Return (x, y) of the center of cell containing provided text 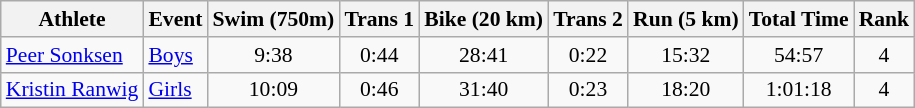
Peer Sonksen (72, 55)
54:57 (799, 55)
Bike (20 km) (484, 19)
Girls (175, 90)
31:40 (484, 90)
10:09 (273, 90)
28:41 (484, 55)
Athlete (72, 19)
18:20 (686, 90)
Trans 1 (379, 19)
1:01:18 (799, 90)
Rank (884, 19)
Total Time (799, 19)
Trans 2 (588, 19)
Event (175, 19)
0:22 (588, 55)
0:44 (379, 55)
Boys (175, 55)
Run (5 km) (686, 19)
Kristin Ranwig (72, 90)
15:32 (686, 55)
0:46 (379, 90)
Swim (750m) (273, 19)
0:23 (588, 90)
9:38 (273, 55)
